Search for the cell housing the specified text and yield its (X, Y) center coordinate. 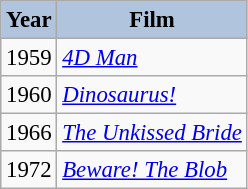
Film (152, 20)
Dinosaurus! (152, 95)
Beware! The Blob (152, 170)
1972 (29, 170)
Year (29, 20)
The Unkissed Bride (152, 133)
1966 (29, 133)
1960 (29, 95)
1959 (29, 58)
4D Man (152, 58)
